Extract the [x, y] coordinate from the center of the cell holding the provided text.  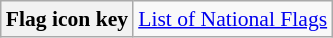
Flag icon key [67, 19]
List of National Flags [232, 19]
